Return (X, Y) of the center of cell containing provided text 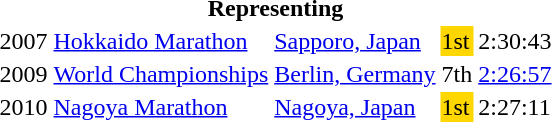
Nagoya, Japan (355, 107)
Berlin, Germany (355, 74)
Sapporo, Japan (355, 41)
World Championships (161, 74)
Hokkaido Marathon (161, 41)
Nagoya Marathon (161, 107)
7th (457, 74)
